Output the [x, y] coordinate of the center of the cell containing the given text.  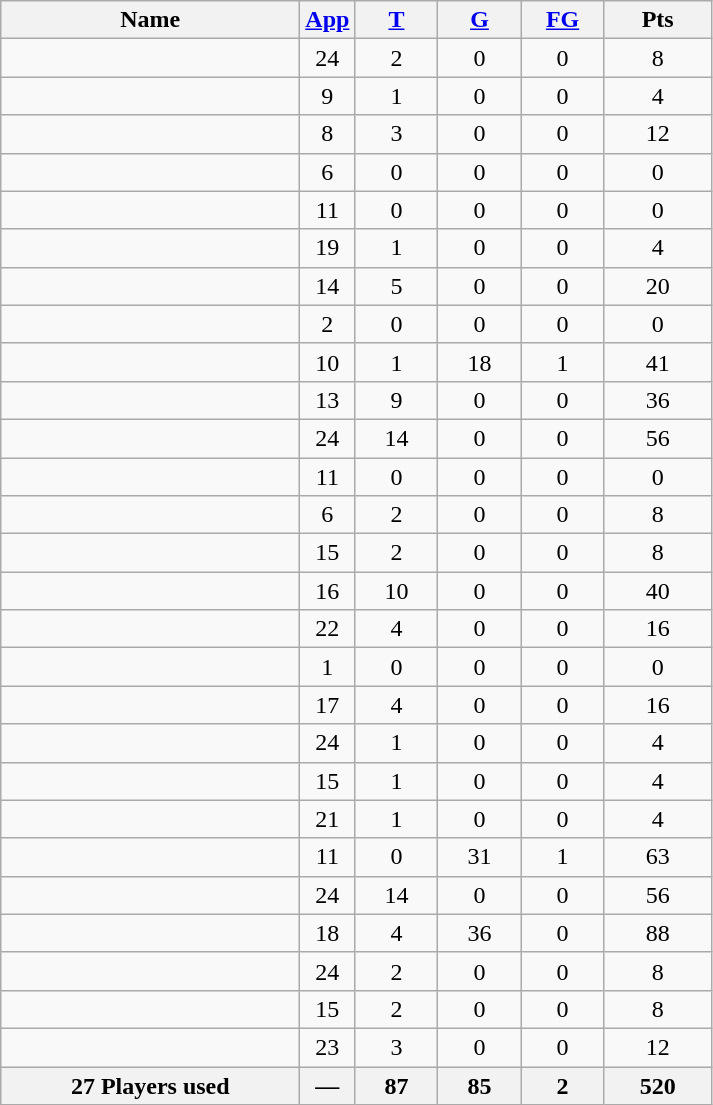
App [328, 20]
63 [658, 857]
21 [328, 819]
31 [480, 857]
88 [658, 933]
17 [328, 705]
13 [328, 400]
40 [658, 591]
G [480, 20]
19 [328, 248]
Name [150, 20]
85 [480, 1085]
— [328, 1085]
FG [562, 20]
41 [658, 362]
23 [328, 1047]
T [396, 20]
22 [328, 629]
27 Players used [150, 1085]
87 [396, 1085]
5 [396, 286]
20 [658, 286]
520 [658, 1085]
Pts [658, 20]
